Determine the (x, y) coordinate at the center of the cell enclosing the given text.  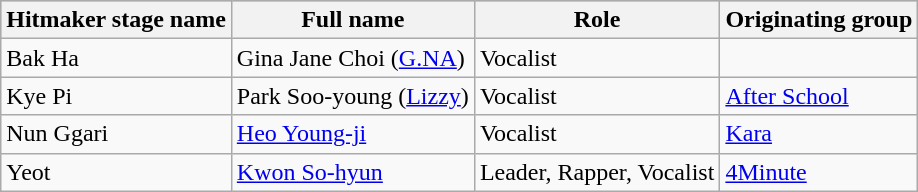
Kye Pi (116, 96)
Kwon So-hyun (352, 172)
Heo Young-ji (352, 134)
Full name (352, 20)
After School (819, 96)
Role (597, 20)
Nun Ggari (116, 134)
Gina Jane Choi (G.NA) (352, 58)
Yeot (116, 172)
Bak Ha (116, 58)
Leader, Rapper, Vocalist (597, 172)
4Minute (819, 172)
Originating group (819, 20)
Hitmaker stage name (116, 20)
Park Soo-young (Lizzy) (352, 96)
Kara (819, 134)
